From the cell containing the given text, extract its center point as (x, y) coordinate. 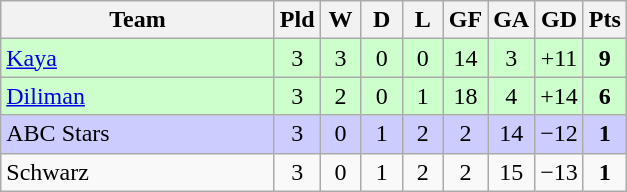
Pts (604, 20)
−12 (560, 134)
15 (512, 172)
+14 (560, 96)
GA (512, 20)
GF (465, 20)
Team (138, 20)
GD (560, 20)
ABC Stars (138, 134)
Kaya (138, 58)
L (422, 20)
W (340, 20)
4 (512, 96)
Schwarz (138, 172)
−13 (560, 172)
6 (604, 96)
D (382, 20)
18 (465, 96)
Pld (297, 20)
9 (604, 58)
+11 (560, 58)
Diliman (138, 96)
